Return (X, Y) of the center of cell containing provided text 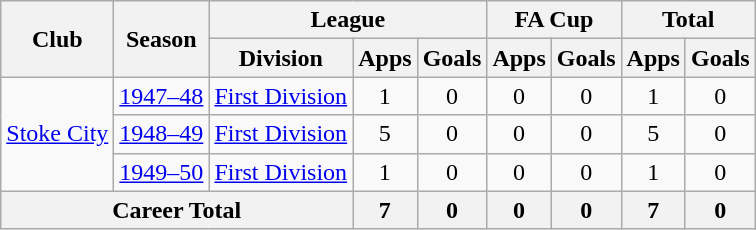
1949–50 (162, 172)
Club (58, 39)
Career Total (177, 210)
1947–48 (162, 96)
Division (281, 58)
Total (688, 20)
Season (162, 39)
League (348, 20)
1948–49 (162, 134)
Stoke City (58, 134)
FA Cup (554, 20)
